Pinpoint the cell where the given text exists, returning its [X, Y] midpoint coordinate. 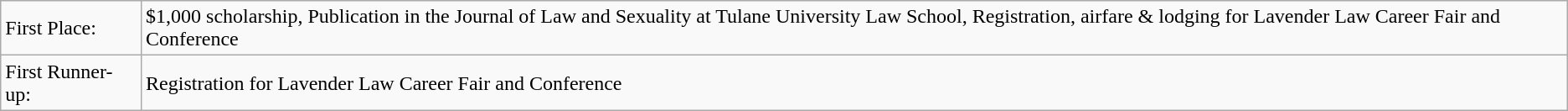
First Place: [71, 29]
First Runner-up: [71, 82]
Registration for Lavender Law Career Fair and Conference [854, 82]
